Scan for the cell matching the given text and deliver its [x, y] coordinate at center. 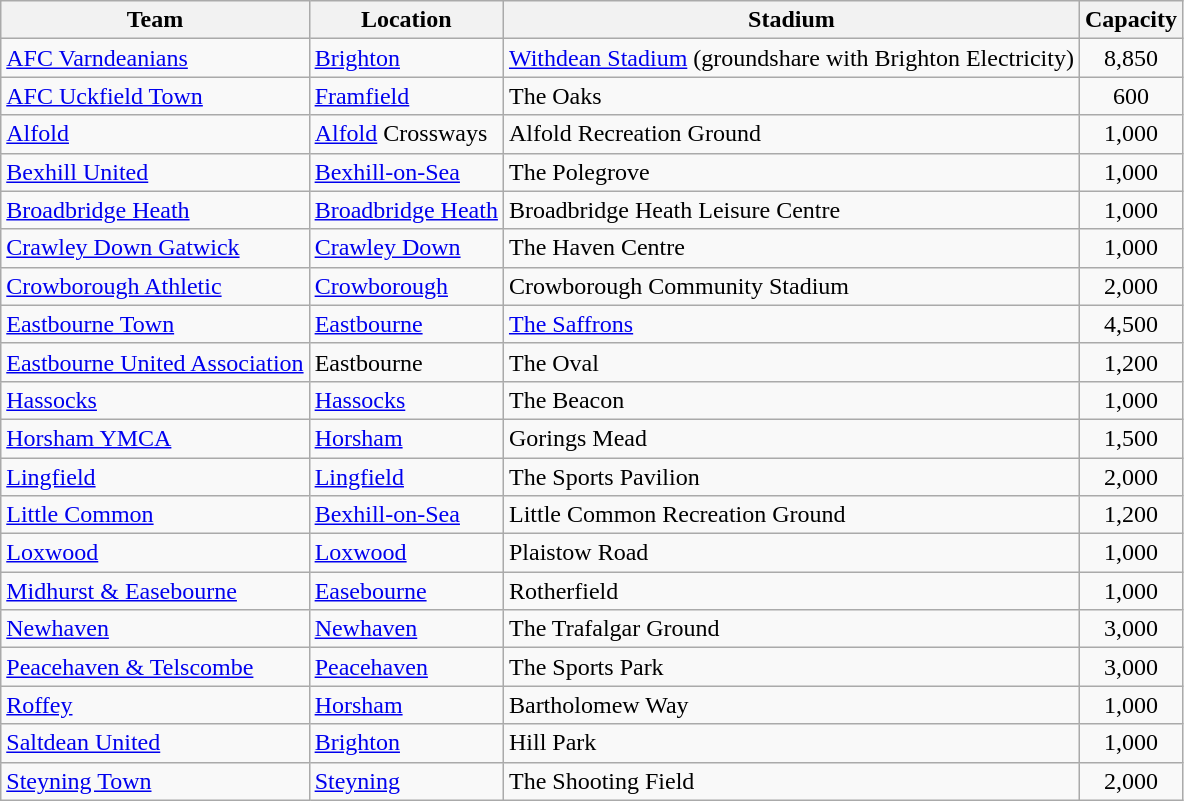
Peacehaven [406, 667]
Alfold Crossways [406, 134]
Crawley Down [406, 248]
Steyning Town [155, 781]
Alfold [155, 134]
Gorings Mead [791, 438]
Plaistow Road [791, 553]
Bartholomew Way [791, 705]
Saltdean United [155, 743]
Rotherfield [791, 591]
Crowborough [406, 286]
The Shooting Field [791, 781]
4,500 [1130, 324]
Location [406, 20]
Stadium [791, 20]
Eastbourne United Association [155, 362]
Crowborough Community Stadium [791, 286]
The Polegrove [791, 172]
Alfold Recreation Ground [791, 134]
Team [155, 20]
The Saffrons [791, 324]
Eastbourne Town [155, 324]
Steyning [406, 781]
AFC Varndeanians [155, 58]
Peacehaven & Telscombe [155, 667]
The Beacon [791, 400]
Roffey [155, 705]
Horsham YMCA [155, 438]
The Oaks [791, 96]
Midhurst & Easebourne [155, 591]
Little Common [155, 515]
Little Common Recreation Ground [791, 515]
Withdean Stadium (groundshare with Brighton Electricity) [791, 58]
The Haven Centre [791, 248]
Framfield [406, 96]
Crawley Down Gatwick [155, 248]
8,850 [1130, 58]
1,500 [1130, 438]
600 [1130, 96]
The Trafalgar Ground [791, 629]
Hill Park [791, 743]
The Sports Pavilion [791, 477]
The Sports Park [791, 667]
Bexhill United [155, 172]
Easebourne [406, 591]
AFC Uckfield Town [155, 96]
Broadbridge Heath Leisure Centre [791, 210]
The Oval [791, 362]
Crowborough Athletic [155, 286]
Capacity [1130, 20]
